Detect which cell encompasses the target text, then output its [x, y] center coordinate. 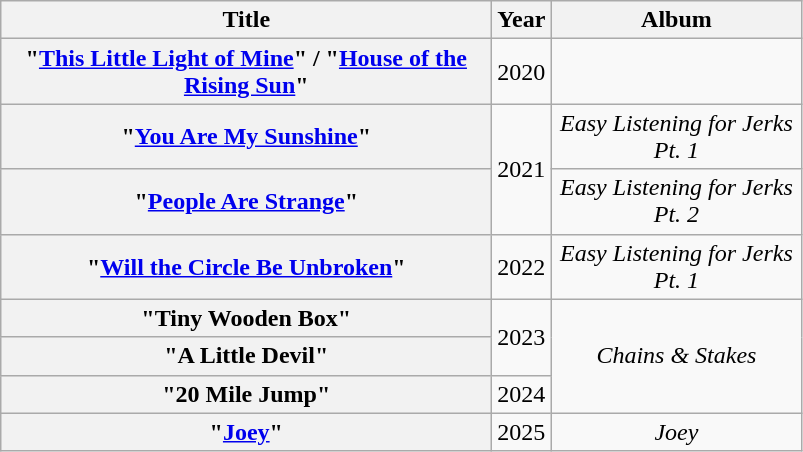
"Will the Circle Be Unbroken" [246, 266]
Chains & Stakes [676, 356]
Title [246, 20]
Year [522, 20]
"A Little Devil" [246, 356]
"You Are My Sunshine" [246, 136]
Joey [676, 432]
2022 [522, 266]
2025 [522, 432]
"This Little Light of Mine" / "House of the Rising Sun" [246, 72]
Album [676, 20]
2023 [522, 337]
"20 Mile Jump" [246, 394]
"Joey" [246, 432]
2020 [522, 72]
2021 [522, 169]
2024 [522, 394]
Easy Listening for Jerks Pt. 2 [676, 202]
"People Are Strange" [246, 202]
"Tiny Wooden Box" [246, 318]
